From the cell containing the given text, extract its center point as (x, y) coordinate. 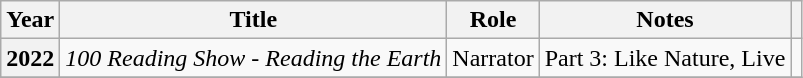
100 Reading Show - Reading the Earth (254, 58)
2022 (30, 58)
Title (254, 20)
Part 3: Like Nature, Live (665, 58)
Year (30, 20)
Role (493, 20)
Narrator (493, 58)
Notes (665, 20)
